Find where the given text appears and provide that cell's center as (x, y) coordinate. 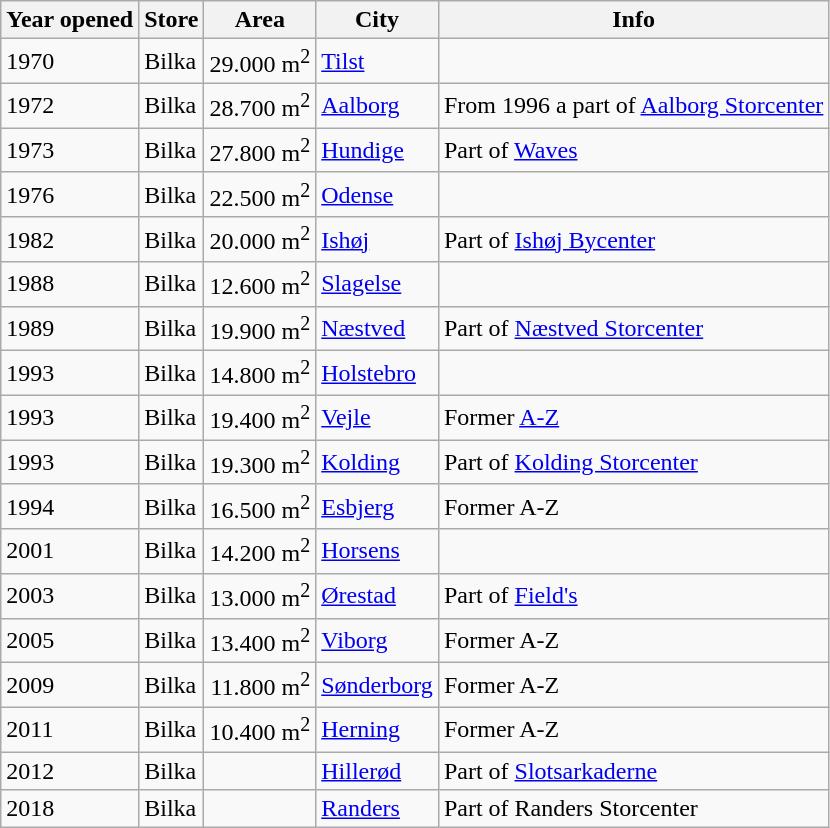
10.400 m2 (260, 730)
2001 (70, 552)
Kolding (378, 462)
1972 (70, 106)
Ørestad (378, 596)
14.800 m2 (260, 374)
Horsens (378, 552)
Herning (378, 730)
Odense (378, 194)
1982 (70, 240)
Viborg (378, 640)
From 1996 a part of Aalborg Storcenter (634, 106)
1976 (70, 194)
1970 (70, 62)
Hundige (378, 150)
Sønderborg (378, 686)
Næstved (378, 328)
Part of Randers Storcenter (634, 809)
Part of Waves (634, 150)
Area (260, 20)
22.500 m2 (260, 194)
19.900 m2 (260, 328)
1988 (70, 284)
16.500 m2 (260, 506)
20.000 m2 (260, 240)
Randers (378, 809)
Info (634, 20)
27.800 m2 (260, 150)
2009 (70, 686)
13.000 m2 (260, 596)
13.400 m2 (260, 640)
1989 (70, 328)
14.200 m2 (260, 552)
11.800 m2 (260, 686)
Part of Ishøj Bycenter (634, 240)
Slagelse (378, 284)
1994 (70, 506)
City (378, 20)
Part of Slotsarkaderne (634, 771)
19.300 m2 (260, 462)
28.700 m2 (260, 106)
Aalborg (378, 106)
12.600 m2 (260, 284)
Tilst (378, 62)
19.400 m2 (260, 418)
Year opened (70, 20)
Esbjerg (378, 506)
2005 (70, 640)
Hillerød (378, 771)
1973 (70, 150)
Part of Field's (634, 596)
Store (172, 20)
Ishøj (378, 240)
2003 (70, 596)
Holstebro (378, 374)
Vejle (378, 418)
2018 (70, 809)
Part of Næstved Storcenter (634, 328)
Part of Kolding Storcenter (634, 462)
29.000 m2 (260, 62)
2012 (70, 771)
2011 (70, 730)
